Locate the cell with the specified text and output its (X, Y) center coordinate. 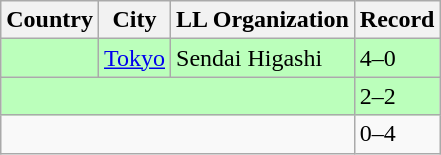
Country (50, 20)
Record (397, 20)
0–4 (397, 134)
2–2 (397, 96)
Tokyo (134, 58)
4–0 (397, 58)
Sendai Higashi (263, 58)
LL Organization (263, 20)
City (134, 20)
